Capture the cell that displays the provided text and extract its [x, y] central coordinate. 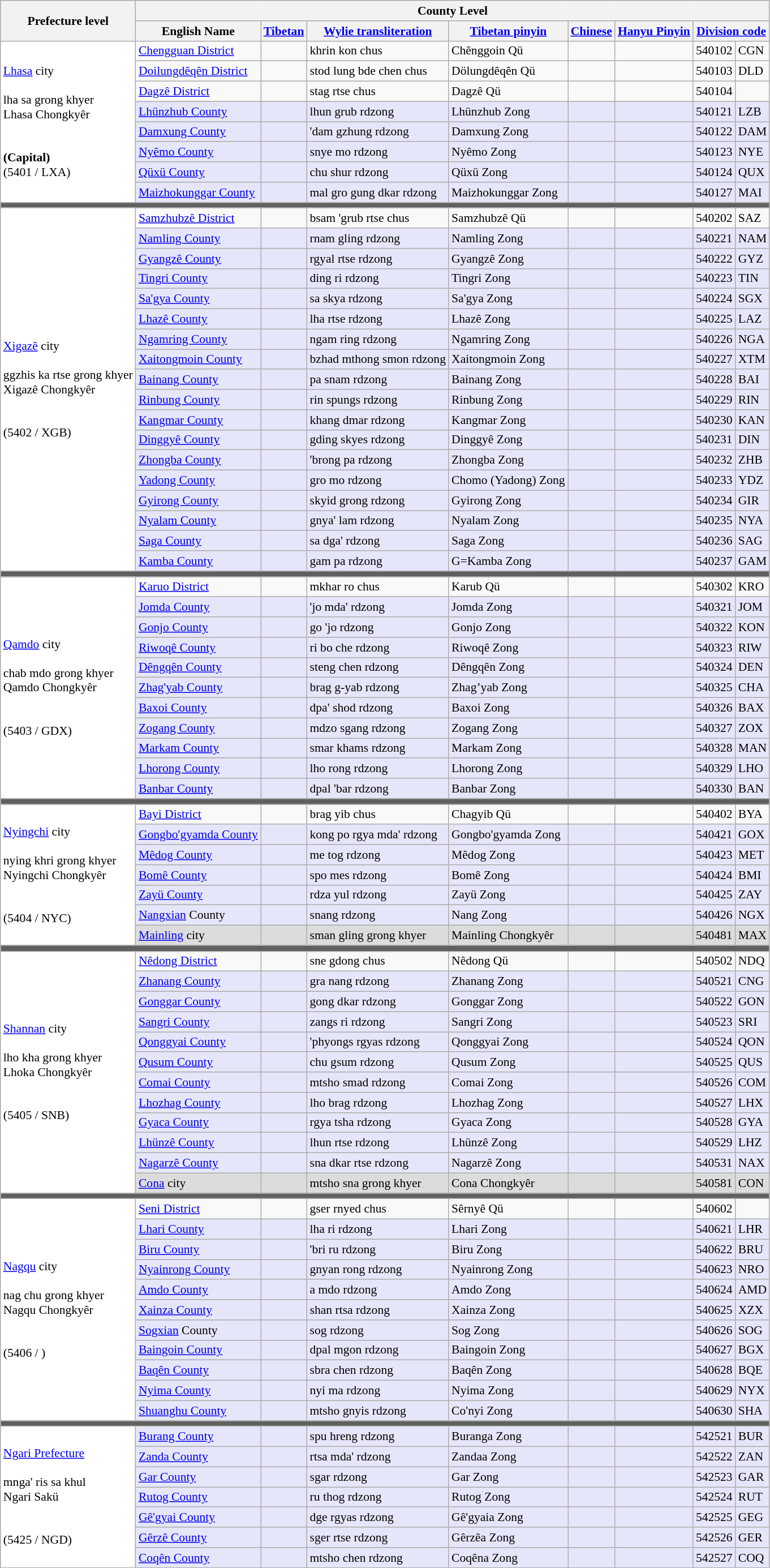
LHR [752, 1229]
bsam 'grub rtse chus [378, 219]
Gê'gyaia Zong [508, 1518]
Baqên Zong [508, 1370]
CGN [752, 51]
540581 [714, 1183]
Markam Zong [508, 748]
XZX [752, 1310]
Comai County [198, 1082]
Zandaa Zong [508, 1457]
TIN [752, 279]
540602 [714, 1209]
540421 [714, 835]
Qonggyai Zong [508, 1042]
gra nang rdzong [378, 982]
MAX [752, 936]
ding ri rdzong [378, 279]
Xaitongmoin County [198, 359]
'dam gzhung rdzong [378, 132]
Dêngqên County [198, 667]
Qusum Zong [508, 1063]
Zayü County [198, 895]
SAZ [752, 219]
Maizhokunggar County [198, 192]
Dinggyê Zong [508, 440]
gam pa rdzong [378, 561]
Biru Zong [508, 1249]
NAM [752, 238]
540630 [714, 1411]
Banbar Zong [508, 789]
540102 [714, 51]
540202 [714, 219]
sgar rdzong [378, 1477]
CHA [752, 688]
Gêrzê County [198, 1537]
Gêrzêa Zong [508, 1537]
Namling County [198, 238]
540124 [714, 172]
shan rtsa rdzong [378, 1310]
Banbar County [198, 789]
ZAY [752, 895]
Nangxian County [198, 915]
Nagqu city nag chu grong khyer Nagqu Chongkyêr (5406 / ) [68, 1310]
lha rtse rdzong [378, 319]
Gonjo County [198, 627]
540328 [714, 748]
NRO [752, 1270]
NGA [752, 339]
GOX [752, 835]
Sangri County [198, 1022]
kong po rgya mda' rdzong [378, 835]
Rinbung Zong [508, 400]
KRO [752, 587]
DAM [752, 132]
Dölungdêqên Qü [508, 71]
stod lung bde chen chus [378, 71]
Bayi District [198, 815]
KON [752, 627]
Nyima County [198, 1391]
540623 [714, 1270]
JOM [752, 607]
Zayü Zong [508, 895]
540123 [714, 152]
Zogang County [198, 728]
mdzo sgang rdzong [378, 728]
Saga County [198, 541]
540236 [714, 541]
gro mo rdzong [378, 481]
MAI [752, 192]
QON [752, 1042]
Gyangzê County [198, 259]
DEN [752, 667]
Gongbo'gyamda Zong [508, 835]
Buranga Zong [508, 1437]
540230 [714, 420]
sa dga' rdzong [378, 541]
Zhag’yab Zong [508, 688]
a mdo rdzong [378, 1290]
Biru County [198, 1249]
G=Kamba Zong [508, 561]
lha ri rdzong [378, 1229]
GYA [752, 1123]
Nang Zong [508, 915]
540232 [714, 460]
Nyalam Zong [508, 521]
Xaitongmoin Zong [508, 359]
Damxung County [198, 132]
Xigazê city ggzhis ka rtse grong khyer Xigazê Chongkyêr (5402 / XGB) [68, 389]
Gyirong County [198, 500]
Namling Zong [508, 238]
Nyêmo County [198, 152]
SOG [752, 1330]
Dêngqên Zong [508, 667]
Doilungdêqên District [198, 71]
Zogang Zong [508, 728]
BAI [752, 380]
540229 [714, 400]
540321 [714, 607]
540622 [714, 1249]
Lhozhag Zong [508, 1103]
LHZ [752, 1143]
540222 [714, 259]
Gongbo'gyamda County [198, 835]
540221 [714, 238]
go 'jo rdzong [378, 627]
Mainling Chongkyêr [508, 936]
540322 [714, 627]
gong dkar rdzong [378, 1002]
Yadong County [198, 481]
khang dmar rdzong [378, 420]
Dagzê Qü [508, 92]
Jomda County [198, 607]
gser rnyed chus [378, 1209]
BRU [752, 1249]
Rutog County [198, 1497]
540531 [714, 1163]
540529 [714, 1143]
pa snam rdzong [378, 380]
Division code [731, 31]
BAX [752, 708]
chu gsum rdzong [378, 1063]
sman gling grong khyer [378, 936]
Nyingchi city nying khri grong khyer Nyingchi Chongkyêr (5404 / NYC) [68, 875]
DIN [752, 440]
mtsho smad rdzong [378, 1082]
Baxoi County [198, 708]
GER [752, 1537]
540521 [714, 982]
RIW [752, 648]
'brong pa rdzong [378, 460]
MET [752, 855]
SAG [752, 541]
XTM [752, 359]
Comai Zong [508, 1082]
Sog Zong [508, 1330]
mal gro gung dkar rdzong [378, 192]
Zhongba County [198, 460]
NAX [752, 1163]
Nyêmo Zong [508, 152]
lho rong rdzong [378, 769]
540225 [714, 319]
Damxung Zong [508, 132]
BQE [752, 1370]
sger rtse rdzong [378, 1537]
lhun grub rdzong [378, 112]
English Name [198, 31]
Coqêna Zong [508, 1558]
mkhar ro chus [378, 587]
RUT [752, 1497]
540326 [714, 708]
ri bo che rdzong [378, 648]
Riwoqê County [198, 648]
Amdo Zong [508, 1290]
540423 [714, 855]
Shannan city lho kha grong khyer Lhoka Chongkyêr (5405 / SNB) [68, 1072]
QUS [752, 1063]
Nyainrong County [198, 1270]
Lhünzê County [198, 1143]
skyid grong rdzong [378, 500]
540226 [714, 339]
dpa' shod rdzong [378, 708]
Nyalam County [198, 521]
540425 [714, 895]
Xainza Zong [508, 1310]
540522 [714, 1002]
QUX [752, 172]
BUR [752, 1437]
lhun rtse rdzong [378, 1143]
nyi ma rdzong [378, 1391]
540237 [714, 561]
540525 [714, 1063]
GON [752, 1002]
Lhari County [198, 1229]
snang rdzong [378, 915]
mtsho chen rdzong [378, 1558]
Qüxü Zong [508, 172]
rin spungs rdzong [378, 400]
LAZ [752, 319]
Nyima Zong [508, 1391]
540625 [714, 1310]
rdza yul rdzong [378, 895]
Saga Zong [508, 541]
Rinbung County [198, 400]
540323 [714, 648]
GEG [752, 1518]
Sa'gya Zong [508, 299]
542523 [714, 1477]
Gonggar County [198, 1002]
Ngamring County [198, 339]
Tingri County [198, 279]
Nagarzê Zong [508, 1163]
540227 [714, 359]
gnya' lam rdzong [378, 521]
bzhad mthong smon rdzong [378, 359]
Bomê County [198, 875]
ZOX [752, 728]
Bainang County [198, 380]
Qusum County [198, 1063]
COQ [752, 1558]
540235 [714, 521]
Zhanang Zong [508, 982]
540402 [714, 815]
540628 [714, 1370]
Shuanghu County [198, 1411]
ru thog rdzong [378, 1497]
'jo mda' rdzong [378, 607]
Nêdong District [198, 961]
Chomo (Yadong) Zong [508, 481]
Gonggar Zong [508, 1002]
540330 [714, 789]
540224 [714, 299]
SGX [752, 299]
542525 [714, 1518]
540327 [714, 728]
Lhari Zong [508, 1229]
Baingoin County [198, 1350]
Qonggyai County [198, 1042]
NDQ [752, 961]
GAR [752, 1477]
lho brag rdzong [378, 1103]
Lhünzhub Zong [508, 112]
Tingri Zong [508, 279]
Lhünzhub County [198, 112]
540527 [714, 1103]
Nyainrong Zong [508, 1270]
540626 [714, 1330]
Mêdog County [198, 855]
mtsho gnyis rdzong [378, 1411]
DLD [752, 71]
Lhozhag County [198, 1103]
Samzhubzê District [198, 219]
Chênggoin Qü [508, 51]
540526 [714, 1082]
dge rgyas rdzong [378, 1518]
540528 [714, 1123]
sbra chen rdzong [378, 1370]
Nêdong Qü [508, 961]
Lhazê Zong [508, 319]
540621 [714, 1229]
Zhag'yab County [198, 688]
RIN [752, 400]
Zanda County [198, 1457]
Lhasa city lha sa grong khyer Lhasa Chongkyêr (Capital)(5401 / LXA) [68, 121]
ZAN [752, 1457]
Wylie transliteration [378, 31]
Lhorong County [198, 769]
540121 [714, 112]
Bainang Zong [508, 380]
steng chen rdzong [378, 667]
Tibetan pinyin [508, 31]
GYZ [752, 259]
dpal mgon rdzong [378, 1350]
540234 [714, 500]
Xainza County [198, 1310]
Qüxü County [198, 172]
rtsa mda' rdzong [378, 1457]
sna dkar rtse rdzong [378, 1163]
sog rdzong [378, 1330]
zangs ri rdzong [378, 1022]
NYX [752, 1391]
BGX [752, 1350]
542527 [714, 1558]
Dagzê District [198, 92]
540233 [714, 481]
540231 [714, 440]
Gyangzê Zong [508, 259]
ngam ring rdzong [378, 339]
540624 [714, 1290]
540523 [714, 1022]
YDZ [752, 481]
sne gdong chus [378, 961]
540502 [714, 961]
gnyan rong rdzong [378, 1270]
BAN [752, 789]
542526 [714, 1537]
Lhünzê Zong [508, 1143]
rgyal rtse rdzong [378, 259]
Baqên County [198, 1370]
mtsho sna grong khyer [378, 1183]
540524 [714, 1042]
Baingoin Zong [508, 1350]
Karuo District [198, 587]
Chinese [592, 31]
Seni District [198, 1209]
Gonjo Zong [508, 627]
chu shur rdzong [378, 172]
Sêrnyê Qü [508, 1209]
brag yib chus [378, 815]
Gyirong Zong [508, 500]
spu hreng rdzong [378, 1437]
540302 [714, 587]
rgya tsha rdzong [378, 1123]
Kangmar County [198, 420]
Lhorong Zong [508, 769]
BMI [752, 875]
BYA [752, 815]
Samzhubzê Qü [508, 219]
smar khams rdzong [378, 748]
Gyaca Zong [508, 1123]
Prefecture level [68, 20]
khrin kon chus [378, 51]
rnam gling rdzong [378, 238]
NGX [752, 915]
Tibetan [284, 31]
540103 [714, 71]
AMD [752, 1290]
stag rtse chus [378, 92]
Kangmar Zong [508, 420]
Burang County [198, 1437]
540324 [714, 667]
Co'nyi Zong [508, 1411]
'phyongs rgyas rdzong [378, 1042]
ZHB [752, 460]
Gar Zong [508, 1477]
me tog rdzong [378, 855]
540325 [714, 688]
CON [752, 1183]
Jomda Zong [508, 607]
snye mo rdzong [378, 152]
gding skyes rdzong [378, 440]
540104 [714, 92]
Cona city [198, 1183]
540627 [714, 1350]
540329 [714, 769]
Cona Chongkyêr [508, 1183]
Markam County [198, 748]
540426 [714, 915]
Sangri Zong [508, 1022]
540127 [714, 192]
COM [752, 1082]
County Level [453, 11]
540228 [714, 380]
CNG [752, 982]
Chagyib Qü [508, 815]
Karub Qü [508, 587]
Hanyu Pinyin [654, 31]
dpal 'bar rdzong [378, 789]
spo mes rdzong [378, 875]
540629 [714, 1391]
NYE [752, 152]
Sa'gya County [198, 299]
Gyaca County [198, 1123]
Zhanang County [198, 982]
'bri ru rdzong [378, 1249]
Ngari Prefecture mnga' ris sa khul Ngari Sakü (5425 / NGD) [68, 1497]
GAM [752, 561]
Sogxian County [198, 1330]
Rutog Zong [508, 1497]
Qamdo city chab mdo grong khyer Qamdo Chongkyêr (5403 / GDX) [68, 688]
sa skya rdzong [378, 299]
Coqên County [198, 1558]
KAN [752, 420]
540122 [714, 132]
GIR [752, 500]
Riwoqê Zong [508, 648]
LZB [752, 112]
540424 [714, 875]
Gê'gyai County [198, 1518]
540223 [714, 279]
Chengguan District [198, 51]
Amdo County [198, 1290]
542524 [714, 1497]
Lhazê County [198, 319]
542522 [714, 1457]
MAN [752, 748]
540481 [714, 936]
Gar County [198, 1477]
Zhongba Zong [508, 460]
Nagarzê County [198, 1163]
Ngamring Zong [508, 339]
LHX [752, 1103]
SRI [752, 1022]
NYA [752, 521]
Dinggyê County [198, 440]
542521 [714, 1437]
Baxoi Zong [508, 708]
SHA [752, 1411]
Bomê Zong [508, 875]
brag g-yab rdzong [378, 688]
Maizhokunggar Zong [508, 192]
Kamba County [198, 561]
Mainling city [198, 936]
Mêdog Zong [508, 855]
LHO [752, 769]
